For the text-containing cell, return its midpoint in (X, Y) coordinate format. 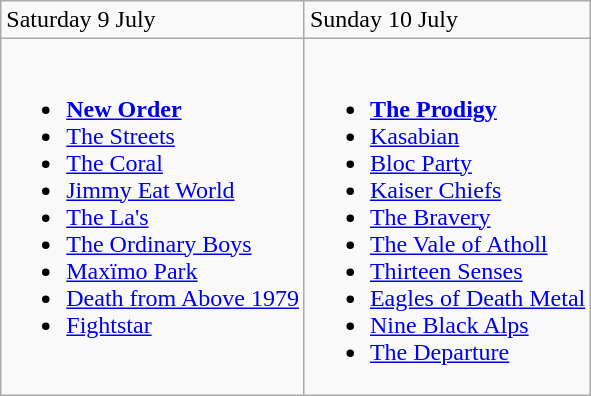
New OrderThe StreetsThe CoralJimmy Eat WorldThe La'sThe Ordinary BoysMaxïmo ParkDeath from Above 1979Fightstar (153, 217)
Sunday 10 July (447, 20)
The ProdigyKasabianBloc PartyKaiser ChiefsThe BraveryThe Vale of AthollThirteen SensesEagles of Death MetalNine Black AlpsThe Departure (447, 217)
Saturday 9 July (153, 20)
